Return (X, Y) of the center of cell containing provided text 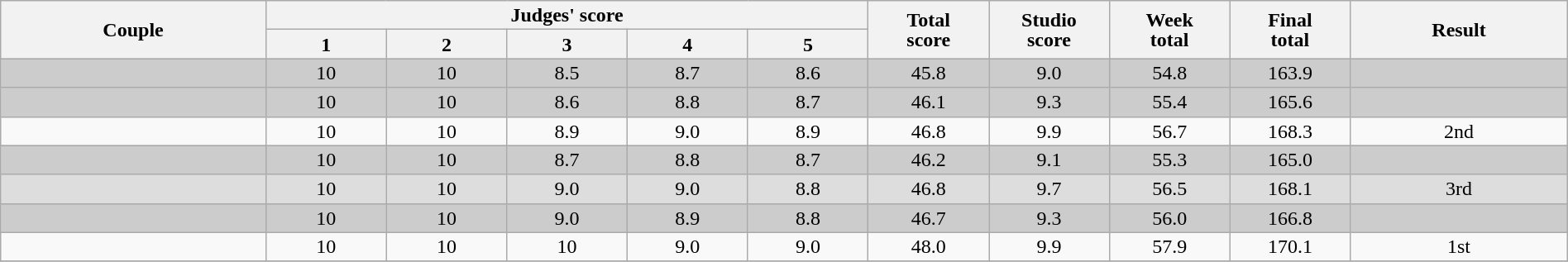
170.1 (1290, 246)
56.5 (1169, 188)
3rd (1459, 188)
Result (1459, 30)
168.3 (1290, 131)
3 (567, 45)
166.8 (1290, 218)
168.1 (1290, 188)
8.5 (567, 73)
54.8 (1169, 73)
55.4 (1169, 102)
48.0 (929, 246)
1 (326, 45)
Weektotal (1169, 30)
4 (687, 45)
9.1 (1049, 160)
Finaltotal (1290, 30)
2 (447, 45)
56.7 (1169, 131)
163.9 (1290, 73)
165.0 (1290, 160)
Studioscore (1049, 30)
56.0 (1169, 218)
46.2 (929, 160)
Couple (134, 30)
5 (808, 45)
Judges' score (567, 15)
46.7 (929, 218)
55.3 (1169, 160)
2nd (1459, 131)
46.1 (929, 102)
Totalscore (929, 30)
9.7 (1049, 188)
57.9 (1169, 246)
45.8 (929, 73)
1st (1459, 246)
165.6 (1290, 102)
